Provide the [X, Y] coordinate of the cell's center where the given text is located.  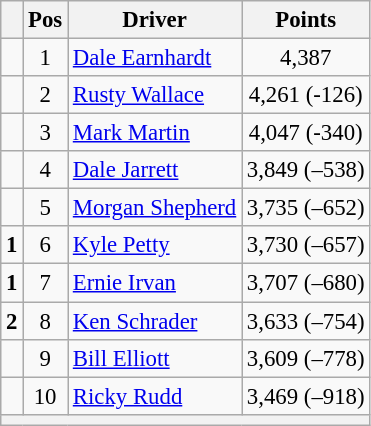
4,047 (-340) [306, 133]
Ricky Rudd [155, 396]
Bill Elliott [155, 358]
5 [46, 208]
4 [46, 170]
3 [46, 133]
4,387 [306, 58]
Ken Schrader [155, 321]
Morgan Shepherd [155, 208]
3,633 (–754) [306, 321]
3,707 (–680) [306, 283]
Kyle Petty [155, 245]
9 [46, 358]
Dale Jarrett [155, 170]
10 [46, 396]
Driver [155, 20]
Points [306, 20]
3,849 (–538) [306, 170]
Ernie Irvan [155, 283]
8 [46, 321]
Mark Martin [155, 133]
7 [46, 283]
Pos [46, 20]
4,261 (-126) [306, 95]
3,469 (–918) [306, 396]
3,730 (–657) [306, 245]
Rusty Wallace [155, 95]
3,735 (–652) [306, 208]
6 [46, 245]
Dale Earnhardt [155, 58]
3,609 (–778) [306, 358]
